Capture the cell that displays the provided text and extract its (X, Y) central coordinate. 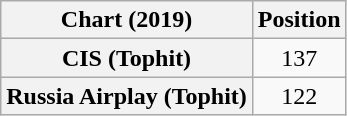
Position (299, 20)
122 (299, 96)
Chart (2019) (127, 20)
Russia Airplay (Tophit) (127, 96)
CIS (Tophit) (127, 58)
137 (299, 58)
